Return the [x, y] coordinate for the center point of the cell that contains the specified text.  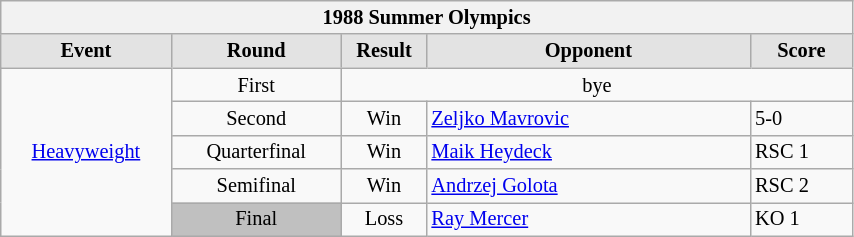
Loss [384, 219]
Andrzej Golota [589, 186]
Semifinal [256, 186]
bye [596, 85]
RSC 1 [801, 152]
Result [384, 51]
Zeljko Mavrovic [589, 118]
Round [256, 51]
Heavyweight [86, 152]
Ray Mercer [589, 219]
Final [256, 219]
1988 Summer Olympics [427, 17]
Maik Heydeck [589, 152]
RSC 2 [801, 186]
First [256, 85]
Opponent [589, 51]
Quarterfinal [256, 152]
5-0 [801, 118]
Score [801, 51]
Second [256, 118]
KO 1 [801, 219]
Event [86, 51]
